From the cell containing the given text, extract its center point as [X, Y] coordinate. 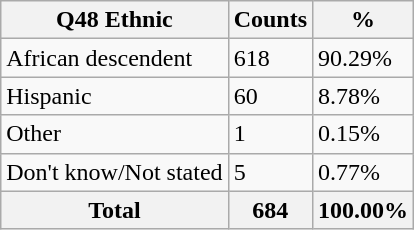
African descendent [114, 58]
684 [270, 210]
0.15% [364, 134]
Don't know/Not stated [114, 172]
90.29% [364, 58]
Counts [270, 20]
% [364, 20]
100.00% [364, 210]
0.77% [364, 172]
Total [114, 210]
618 [270, 58]
Q48 Ethnic [114, 20]
60 [270, 96]
5 [270, 172]
Hispanic [114, 96]
8.78% [364, 96]
Other [114, 134]
1 [270, 134]
